Provide the [x, y] coordinate of the cell's center where the given text is located.  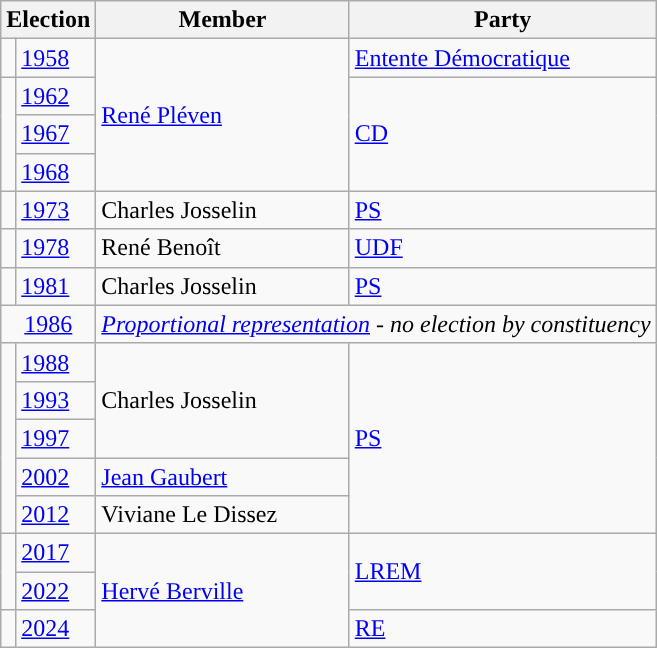
Hervé Berville [222, 591]
1958 [56, 58]
1962 [56, 96]
1993 [56, 400]
1986 [48, 324]
UDF [502, 248]
René Benoît [222, 248]
2022 [56, 591]
2012 [56, 515]
1981 [56, 286]
1973 [56, 210]
Member [222, 20]
1978 [56, 248]
1997 [56, 438]
Viviane Le Dissez [222, 515]
CD [502, 134]
Entente Démocratique [502, 58]
1967 [56, 134]
1988 [56, 362]
1968 [56, 172]
LREM [502, 572]
Party [502, 20]
2002 [56, 477]
Election [48, 20]
RE [502, 629]
Proportional representation - no election by constituency [376, 324]
René Pléven [222, 115]
2024 [56, 629]
Jean Gaubert [222, 477]
2017 [56, 553]
